Detect which cell encompasses the target text, then output its (X, Y) center coordinate. 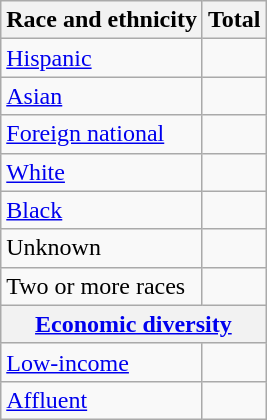
White (102, 172)
Black (102, 210)
Affluent (102, 400)
Two or more races (102, 286)
Asian (102, 96)
Total (234, 20)
Low-income (102, 362)
Economic diversity (134, 324)
Race and ethnicity (102, 20)
Hispanic (102, 58)
Foreign national (102, 134)
Unknown (102, 248)
